Find where the given text appears and provide that cell's center as (x, y) coordinate. 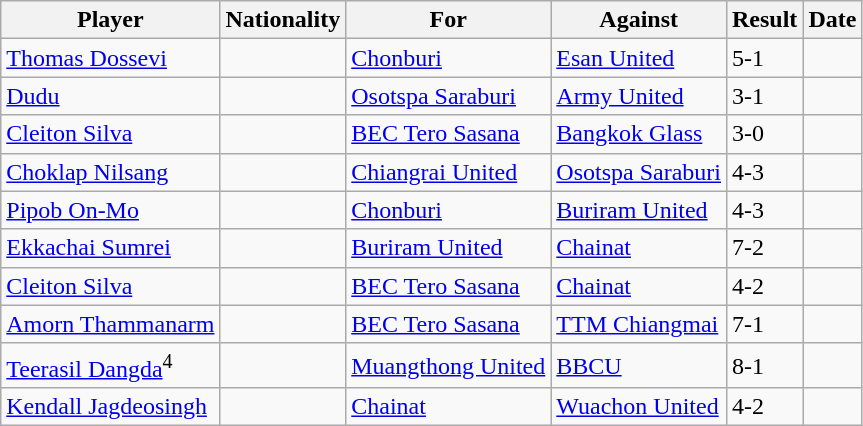
7-2 (764, 248)
Muangthong United (448, 366)
Wuachon United (639, 407)
Against (639, 20)
Bangkok Glass (639, 134)
Army United (639, 96)
Player (110, 20)
Teerasil Dangda4 (110, 366)
For (448, 20)
Esan United (639, 58)
Choklap Nilsang (110, 172)
Result (764, 20)
3-1 (764, 96)
Nationality (283, 20)
3-0 (764, 134)
Ekkachai Sumrei (110, 248)
TTM Chiangmai (639, 324)
7-1 (764, 324)
Amorn Thammanarm (110, 324)
Date (832, 20)
5-1 (764, 58)
Kendall Jagdeosingh (110, 407)
8-1 (764, 366)
Pipob On-Mo (110, 210)
Thomas Dossevi (110, 58)
Chiangrai United (448, 172)
Dudu (110, 96)
BBCU (639, 366)
